Pinpoint the cell where the given text exists, returning its [X, Y] midpoint coordinate. 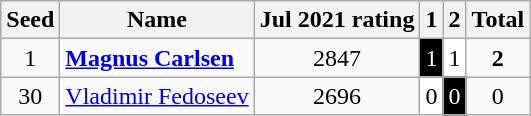
Magnus Carlsen [157, 58]
Seed [30, 20]
Name [157, 20]
2696 [337, 96]
Vladimir Fedoseev [157, 96]
Total [498, 20]
2847 [337, 58]
30 [30, 96]
Jul 2021 rating [337, 20]
